Identify which cell holds the provided text, then report its [X, Y] central coordinate. 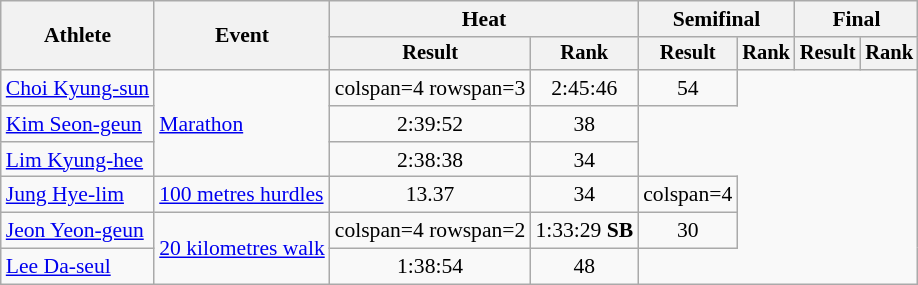
Final [856, 19]
Jeon Yeon-geun [78, 231]
colspan=4 rowspan=2 [430, 231]
Choi Kyung-sun [78, 88]
2:38:38 [430, 160]
Athlete [78, 36]
Semifinal [716, 19]
13.37 [430, 195]
Event [242, 36]
38 [584, 124]
Heat [484, 19]
colspan=4 [688, 195]
Marathon [242, 124]
Lee Da-seul [78, 267]
30 [688, 231]
Jung Hye-lim [78, 195]
100 metres hurdles [242, 195]
48 [584, 267]
colspan=4 rowspan=3 [430, 88]
2:39:52 [430, 124]
20 kilometres walk [242, 248]
Lim Kyung-hee [78, 160]
Kim Seon-geun [78, 124]
54 [688, 88]
2:45:46 [584, 88]
1:33:29 SB [584, 231]
1:38:54 [430, 267]
